Provide the [X, Y] coordinate of the cell's center where the given text is located.  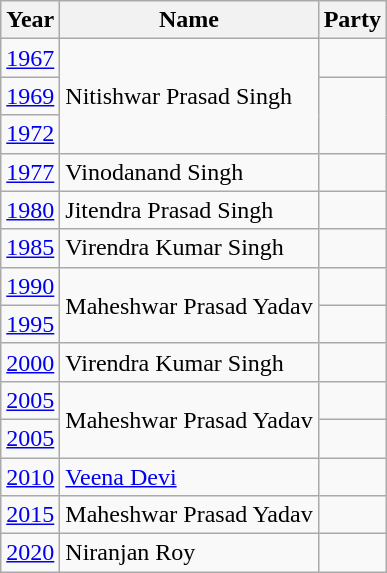
Jitendra Prasad Singh [189, 210]
1980 [30, 210]
Nitishwar Prasad Singh [189, 96]
1969 [30, 96]
1985 [30, 248]
Veena Devi [189, 477]
Party [352, 20]
Niranjan Roy [189, 553]
Vinodanand Singh [189, 172]
Name [189, 20]
1995 [30, 324]
1972 [30, 134]
2000 [30, 362]
1990 [30, 286]
2015 [30, 515]
Year [30, 20]
2010 [30, 477]
1977 [30, 172]
1967 [30, 58]
2020 [30, 553]
